Find where the given text appears and provide that cell's center as (X, Y) coordinate. 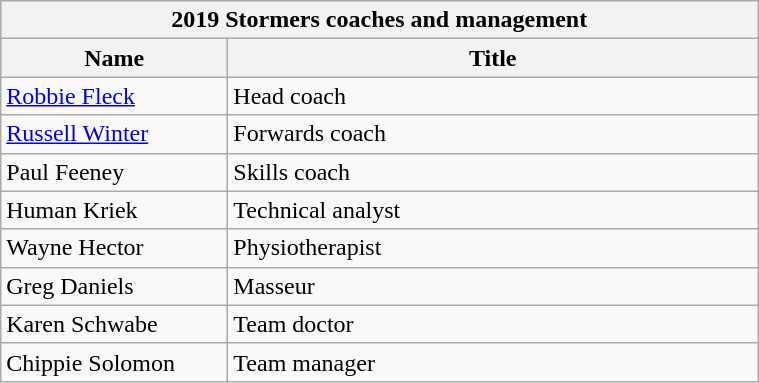
Wayne Hector (114, 248)
Human Kriek (114, 210)
Paul Feeney (114, 172)
Robbie Fleck (114, 96)
Name (114, 58)
Masseur (493, 286)
Karen Schwabe (114, 324)
Greg Daniels (114, 286)
Russell Winter (114, 134)
Forwards coach (493, 134)
Team manager (493, 362)
Chippie Solomon (114, 362)
Title (493, 58)
Technical analyst (493, 210)
Physiotherapist (493, 248)
Skills coach (493, 172)
2019 Stormers coaches and management (380, 20)
Team doctor (493, 324)
Head coach (493, 96)
